Output the [X, Y] coordinate of the center of the cell containing the given text.  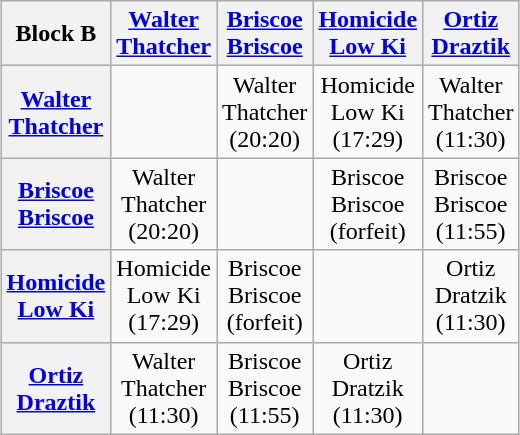
Block B [56, 34]
